Search for the cell housing the specified text and yield its [x, y] center coordinate. 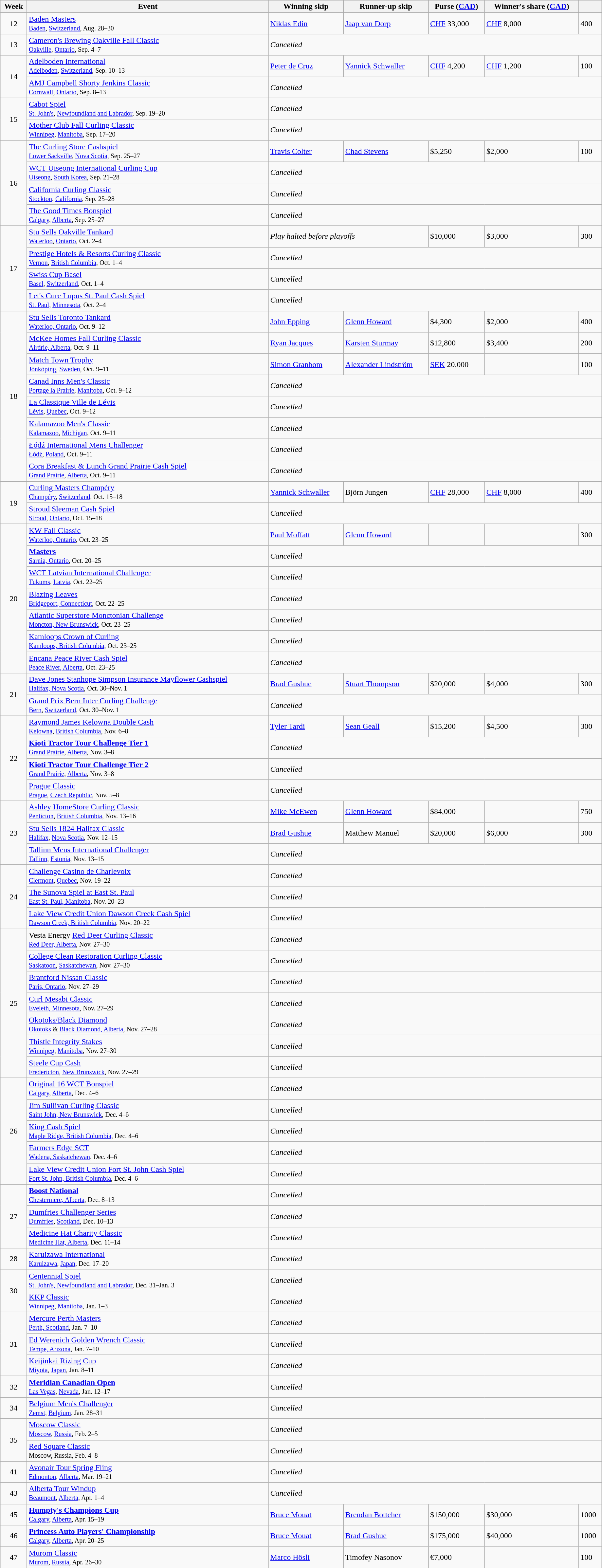
45 [14, 1515]
Ashley HomeStore Curling Classic Penticton, British Columbia, Nov. 13–16 [148, 811]
Kalamazoo Men's Classic Kalamazoo, Michigan, Oct. 9–11 [148, 428]
Chad Stevens [386, 151]
Vesta Energy Red Deer Curling Classic Red Deer, Alberta, Nov. 27–30 [148, 939]
Swiss Cup Basel Basel, Switzerland, Oct. 1–4 [148, 279]
15 [14, 119]
Cora Breakfast & Lunch Grand Prairie Cash Spiel Grand Prairie, Alberta, Oct. 9–11 [148, 471]
Raymond James Kelowna Double Cash Kelowna, British Columbia, Nov. 6–8 [148, 726]
$150,000 [456, 1515]
Tyler Tardi [306, 726]
24 [14, 896]
$3,400 [532, 343]
Thistle Integrity Stakes Winnipeg, Manitoba, Nov. 27–30 [148, 1046]
CHF 1,200 [532, 66]
200 [591, 343]
Niklas Edin [306, 24]
WCT Latvian International Challenger Tukums, Latvia, Oct. 22–25 [148, 577]
Jaap van Dorp [386, 24]
34 [14, 1408]
Masters Sarnia, Ontario, Oct. 20–25 [148, 556]
Play halted before playoffs [348, 236]
Cameron's Brewing Oakville Fall Classic Oakville, Ontario, Sep. 4–7 [148, 45]
Kioti Tractor Tour Challenge Tier 1 Grand Prairie, Alberta, Nov. 3–8 [148, 748]
Stu Sells Oakville Tankard Waterloo, Ontario, Oct. 2–4 [148, 236]
The Good Times Bonspiel Calgary, Alberta, Sep. 25–27 [148, 215]
Stroud Sleeman Cash Spiel Stroud, Ontario, Oct. 15–18 [148, 513]
Ryan Jacques [306, 343]
Blazing Leaves Bridgeport, Connecticut, Oct. 22–25 [148, 599]
$6,000 [532, 833]
Jim Sullivan Curling Classic Saint John, New Brunswick, Dec. 4–6 [148, 1110]
31 [14, 1344]
19 [14, 503]
Mercure Perth Masters Perth, Scotland, Jan. 7–10 [148, 1323]
$84,000 [456, 811]
Travis Colter [306, 151]
27 [14, 1216]
The Curling Store Cashspiel Lower Sackville, Nova Scotia, Sep. 25–27 [148, 151]
Winning skip [306, 7]
Okotoks/Black Diamond Okotoks & Black Diamond, Alberta, Nov. 27–28 [148, 1025]
Centennial Spiel St. John's, Newfoundland and Labrador, Dec. 31–Jan. 3 [148, 1280]
McKee Homes Fall Curling Classic Airdrie, Alberta, Oct. 9–11 [148, 343]
Baden Masters Baden, Switzerland, Aug. 28–30 [148, 24]
46 [14, 1536]
17 [14, 268]
$4,300 [456, 322]
€7,000 [456, 1557]
Karuizawa International Karuizawa, Japan, Dec. 17–20 [148, 1259]
KKP Classic Winnipeg, Manitoba, Jan. 1–3 [148, 1302]
Ed Werenich Golden Wrench Classic Tempe, Arizona, Jan. 7–10 [148, 1344]
Week [14, 7]
$3,000 [532, 236]
Belgium Men's Challenger Zemst, Belgium, Jan. 28–31 [148, 1408]
22 [14, 758]
32 [14, 1387]
Stu Sells 1824 Halifax Classic Halifax, Nova Scotia, Nov. 12–15 [148, 833]
Stu Sells Toronto Tankard Waterloo, Ontario, Oct. 9–12 [148, 322]
$175,000 [456, 1536]
Murom Classic Murom, Russia, Apr. 26–30 [148, 1557]
Avonair Tour Spring Fling Edmonton, Alberta, Mar. 19–21 [148, 1472]
$12,800 [456, 343]
Brantford Nissan Classic Paris, Ontario, Nov. 27–29 [148, 982]
CHF 28,000 [456, 492]
Steele Cup Cash Fredericton, New Brunswick, Nov. 27–29 [148, 1067]
The Sunova Spiel at East St. Paul East St. Paul, Manitoba, Nov. 20–23 [148, 896]
Karsten Sturmay [386, 343]
Prague Classic Prague, Czech Republic, Nov. 5–8 [148, 790]
Dumfries Challenger Series Dumfries, Scotland, Dec. 10–13 [148, 1216]
Timofey Nasonov [386, 1557]
Original 16 WCT Bonspiel Calgary, Alberta, Dec. 4–6 [148, 1088]
$30,000 [532, 1515]
28 [14, 1259]
Humpty's Champions Cup Calgary, Alberta, Apr. 15–19 [148, 1515]
Marco Hösli [306, 1557]
King Cash Spiel Maple Ridge, British Columbia, Dec. 4–6 [148, 1131]
College Clean Restoration Curling Classic Saskatoon, Saskatchewan, Nov. 27–30 [148, 961]
26 [14, 1131]
Kioti Tractor Tour Challenge Tier 2 Grand Prairie, Alberta, Nov. 3–8 [148, 769]
Purse (CAD) [456, 7]
CHF 33,000 [456, 24]
20 [14, 599]
Adelboden International Adelboden, Switzerland, Sep. 10–13 [148, 66]
Dave Jones Stanhope Simpson Insurance Mayflower Cashspiel Halifax, Nova Scotia, Oct. 30–Nov. 1 [148, 684]
Red Square Classic Moscow, Russia, Feb. 4–8 [148, 1450]
Event [148, 7]
Alexander Lindström [386, 364]
Mike McEwen [306, 811]
Match Town Trophy Jönköping, Sweden, Oct. 9–11 [148, 364]
Medicine Hat Charity Classic Medicine Hat, Alberta, Dec. 11–14 [148, 1238]
43 [14, 1493]
$5,250 [456, 151]
Challenge Casino de Charlevoix Clermont, Quebec, Nov. 19–22 [148, 876]
Björn Jungen [386, 492]
Łódź International Mens Challenger Łódź, Poland, Oct. 9–11 [148, 449]
Curling Masters Champéry Champéry, Switzerland, Oct. 15–18 [148, 492]
Simon Granbom [306, 364]
WCT Uiseong International Curling Cup Uiseong, South Korea, Sep. 21–28 [148, 172]
Encana Peace River Cash Spiel Peace River, Alberta, Oct. 23–25 [148, 663]
John Epping [306, 322]
Sean Geall [386, 726]
47 [14, 1557]
Prestige Hotels & Resorts Curling Classic Vernon, British Columbia, Oct. 1–4 [148, 257]
La Classique Ville de Lévis Lévis, Quebec, Oct. 9–12 [148, 407]
Farmers Edge SCT Wadena, Saskatchewan, Dec. 4–6 [148, 1153]
$15,200 [456, 726]
$40,000 [532, 1536]
AMJ Campbell Shorty Jenkins Classic Cornwall, Ontario, Sep. 8–13 [148, 87]
Matthew Manuel [386, 833]
Curl Mesabi Classic Eveleth, Minnesota, Nov. 27–29 [148, 1003]
Winner's share (CAD) [532, 7]
SEK 20,000 [456, 364]
Keijinkai Rizing Cup Miyota, Japan, Jan. 8–11 [148, 1365]
16 [14, 183]
41 [14, 1472]
Cabot Spiel St. John's, Newfoundland and Labrador, Sep. 19–20 [148, 109]
Grand Prix Bern Inter Curling Challenge Bern, Switzerland, Oct. 30–Nov. 1 [148, 705]
35 [14, 1440]
$10,000 [456, 236]
Runner-up skip [386, 7]
Moscow Classic Moscow, Russia, Feb. 2–5 [148, 1430]
California Curling Classic Stockton, California, Sep. 25–28 [148, 194]
12 [14, 24]
Boost National Chestermere, Alberta, Dec. 8–13 [148, 1195]
Paul Moffatt [306, 534]
14 [14, 77]
KW Fall Classic Waterloo, Ontario, Oct. 23–25 [148, 534]
Mother Club Fall Curling Classic Winnipeg, Manitoba, Sep. 17–20 [148, 130]
CHF 4,200 [456, 66]
Princess Auto Players' Championship Calgary, Alberta, Apr. 20–25 [148, 1536]
18 [14, 396]
Peter de Cruz [306, 66]
Kamloops Crown of Curling Kamloops, British Columbia, Oct. 23–25 [148, 641]
Brendan Bottcher [386, 1515]
$4,000 [532, 684]
30 [14, 1291]
Lake View Credit Union Fort St. John Cash Spiel Fort St. John, British Columbia, Dec. 4–6 [148, 1173]
23 [14, 833]
25 [14, 1003]
Let's Cure Lupus St. Paul Cash Spiel St. Paul, Minnesota, Oct. 2–4 [148, 301]
$4,500 [532, 726]
Stuart Thompson [386, 684]
13 [14, 45]
21 [14, 694]
Atlantic Superstore Monctonian Challenge Moncton, New Brunswick, Oct. 23–25 [148, 620]
Lake View Credit Union Dawson Creek Cash Spiel Dawson Creek, British Columbia, Nov. 20–22 [148, 918]
750 [591, 811]
Canad Inns Men's Classic Portage la Prairie, Manitoba, Oct. 9–12 [148, 386]
Alberta Tour Windup Beaumont, Alberta, Apr. 1–4 [148, 1493]
Meridian Canadian Open Las Vegas, Nevada, Jan. 12–17 [148, 1387]
Tallinn Mens International Challenger Tallinn, Estonia, Nov. 13–15 [148, 854]
